Capture the cell that displays the provided text and extract its [x, y] central coordinate. 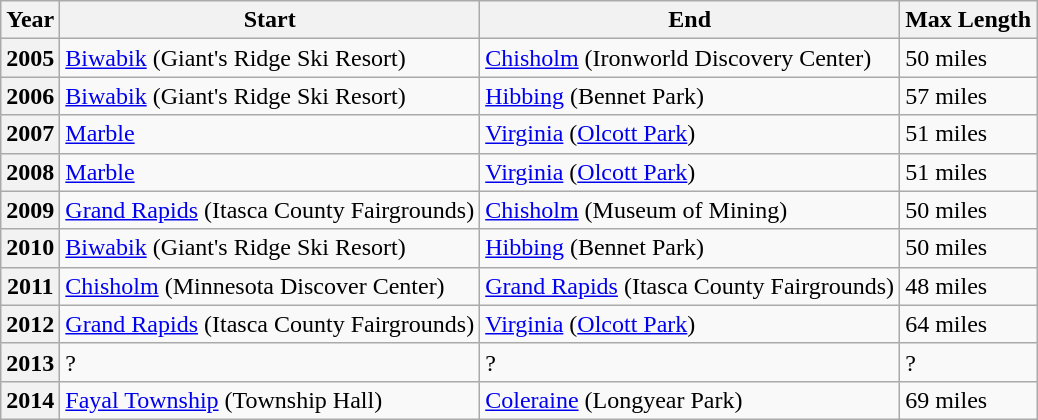
69 miles [968, 400]
2007 [30, 134]
Coleraine (Longyear Park) [690, 400]
Chisholm (Minnesota Discover Center) [270, 286]
Year [30, 20]
64 miles [968, 324]
2010 [30, 248]
2005 [30, 58]
Start [270, 20]
Max Length [968, 20]
2006 [30, 96]
2008 [30, 172]
Chisholm (Museum of Mining) [690, 210]
End [690, 20]
2012 [30, 324]
2009 [30, 210]
Chisholm (Ironworld Discovery Center) [690, 58]
2013 [30, 362]
2014 [30, 400]
Fayal Township (Township Hall) [270, 400]
57 miles [968, 96]
48 miles [968, 286]
2011 [30, 286]
